Provide the (X, Y) coordinate of the cell's center where the given text is located.  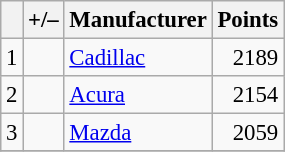
Acura (138, 95)
3 (12, 133)
Manufacturer (138, 20)
Mazda (138, 133)
Points (248, 20)
1 (12, 58)
2059 (248, 133)
+/– (44, 20)
2 (12, 95)
2189 (248, 58)
2154 (248, 95)
Cadillac (138, 58)
